Determine the (X, Y) coordinate at the center of the cell enclosing the given text.  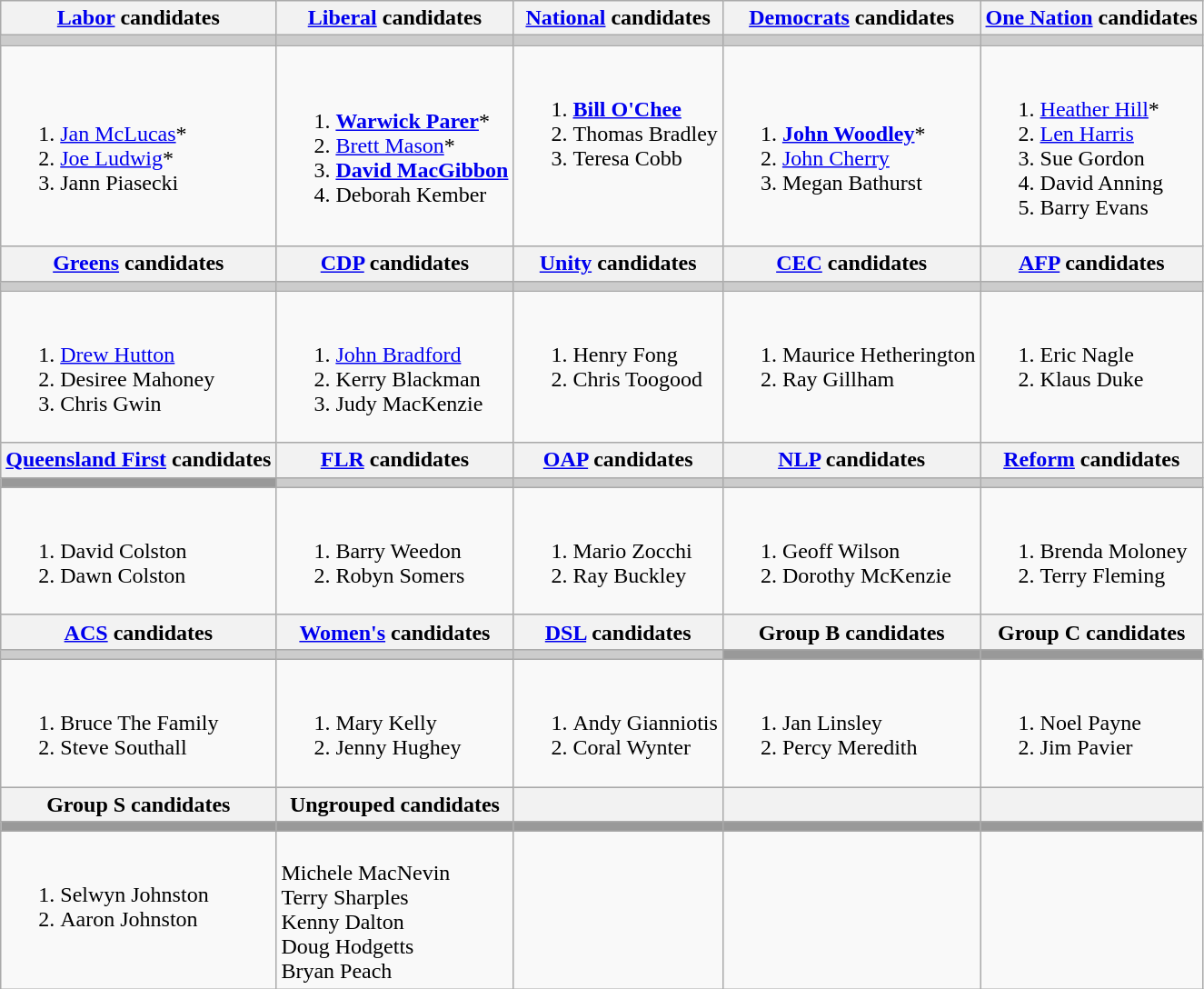
Mario ZocchiRay Buckley (618, 551)
Henry FongChris Toogood (618, 367)
Warwick Parer*Brett Mason*David MacGibbonDeborah Kember (394, 145)
ACS candidates (138, 632)
CDP candidates (394, 264)
Unity candidates (618, 264)
Group C candidates (1091, 632)
NLP candidates (851, 460)
David ColstonDawn Colston (138, 551)
Andy GianniotisCoral Wynter (618, 723)
Barry WeedonRobyn Somers (394, 551)
Jan LinsleyPercy Meredith (851, 723)
AFP candidates (1091, 264)
Greens candidates (138, 264)
Michele MacNevin Terry Sharples Kenny Dalton Doug Hodgetts Bryan Peach (394, 911)
Drew HuttonDesiree MahoneyChris Gwin (138, 367)
John Woodley*John CherryMegan Bathurst (851, 145)
Brenda MoloneyTerry Fleming (1091, 551)
Liberal candidates (394, 18)
Jan McLucas*Joe Ludwig*Jann Piasecki (138, 145)
Queensland First candidates (138, 460)
OAP candidates (618, 460)
Ungrouped candidates (394, 804)
Maurice HetheringtonRay Gillham (851, 367)
Geoff WilsonDorothy McKenzie (851, 551)
Women's candidates (394, 632)
Group S candidates (138, 804)
Reform candidates (1091, 460)
Democrats candidates (851, 18)
National candidates (618, 18)
Selwyn JohnstonAaron Johnston (138, 911)
CEC candidates (851, 264)
Bruce The FamilySteve Southall (138, 723)
FLR candidates (394, 460)
Bill O'CheeThomas BradleyTeresa Cobb (618, 145)
Heather Hill*Len HarrisSue GordonDavid AnningBarry Evans (1091, 145)
DSL candidates (618, 632)
Noel PayneJim Pavier (1091, 723)
One Nation candidates (1091, 18)
Eric NagleKlaus Duke (1091, 367)
Group B candidates (851, 632)
Mary KellyJenny Hughey (394, 723)
Labor candidates (138, 18)
John BradfordKerry BlackmanJudy MacKenzie (394, 367)
